From the cell containing the given text, extract its center point as (X, Y) coordinate. 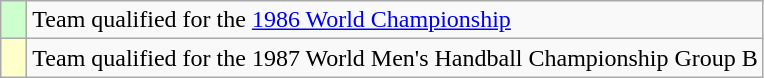
Team qualified for the 1987 World Men's Handball Championship Group B (396, 58)
Team qualified for the 1986 World Championship (396, 20)
